Search for the cell housing the specified text and yield its (x, y) center coordinate. 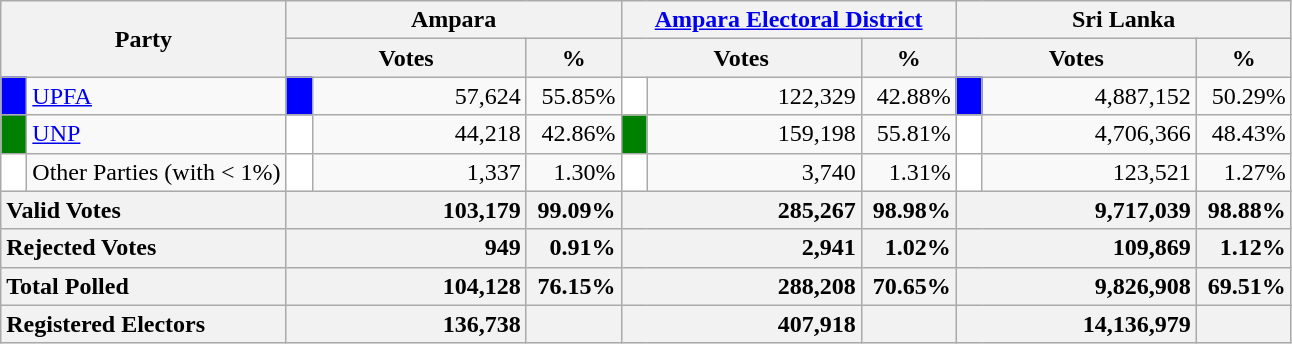
42.86% (574, 134)
69.51% (1244, 286)
UPFA (156, 96)
42.88% (908, 96)
2,941 (741, 248)
50.29% (1244, 96)
288,208 (741, 286)
55.85% (574, 96)
1.02% (908, 248)
98.88% (1244, 210)
109,869 (1076, 248)
UNP (156, 134)
1.31% (908, 172)
9,717,039 (1076, 210)
285,267 (741, 210)
70.65% (908, 286)
9,826,908 (1076, 286)
0.91% (574, 248)
1.27% (1244, 172)
98.98% (908, 210)
407,918 (741, 324)
103,179 (406, 210)
949 (406, 248)
3,740 (754, 172)
55.81% (908, 134)
122,329 (754, 96)
Ampara (454, 20)
1.12% (1244, 248)
Rejected Votes (144, 248)
44,218 (419, 134)
99.09% (574, 210)
Valid Votes (144, 210)
Sri Lanka (1124, 20)
136,738 (406, 324)
104,128 (406, 286)
159,198 (754, 134)
57,624 (419, 96)
Total Polled (144, 286)
Ampara Electoral District (788, 20)
4,706,366 (1089, 134)
Other Parties (with < 1%) (156, 172)
76.15% (574, 286)
Party (144, 39)
1,337 (419, 172)
Registered Electors (144, 324)
48.43% (1244, 134)
14,136,979 (1076, 324)
123,521 (1089, 172)
1.30% (574, 172)
4,887,152 (1089, 96)
